Extract the (x, y) coordinate from the center of the cell holding the provided text.  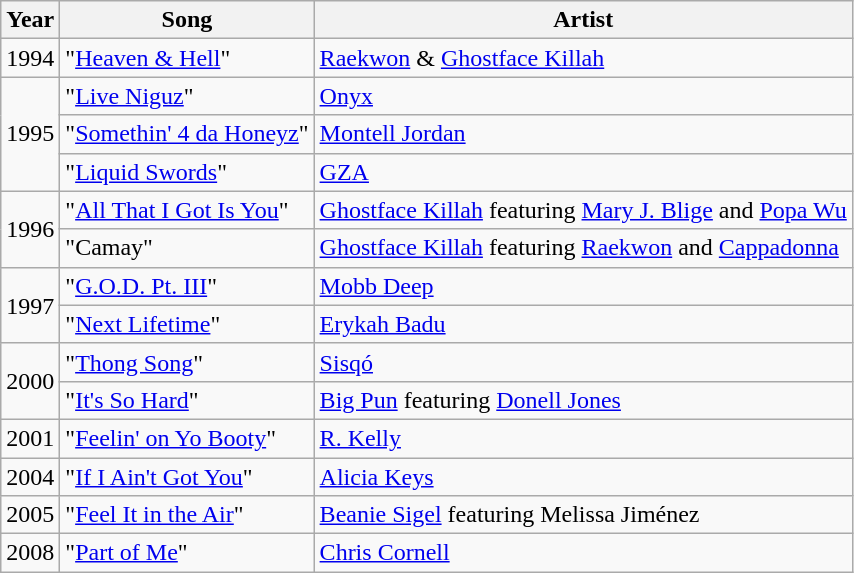
Artist (583, 20)
1994 (30, 58)
"It's So Hard" (187, 400)
"G.O.D. Pt. III" (187, 286)
Alicia Keys (583, 477)
GZA (583, 172)
"Camay" (187, 248)
Big Pun featuring Donell Jones (583, 400)
"All That I Got Is You" (187, 210)
Beanie Sigel featuring Melissa Jiménez (583, 515)
"Liquid Swords" (187, 172)
"Somethin' 4 da Honeyz" (187, 134)
"Feel It in the Air" (187, 515)
"Heaven & Hell" (187, 58)
"Feelin' on Yo Booty" (187, 438)
R. Kelly (583, 438)
"Next Lifetime" (187, 324)
Raekwon & Ghostface Killah (583, 58)
Sisqó (583, 362)
"Part of Me" (187, 553)
Ghostface Killah featuring Raekwon and Cappadonna (583, 248)
2004 (30, 477)
Song (187, 20)
Erykah Badu (583, 324)
"Thong Song" (187, 362)
"Live Niguz" (187, 96)
Ghostface Killah featuring Mary J. Blige and Popa Wu (583, 210)
1995 (30, 134)
2008 (30, 553)
2000 (30, 381)
2001 (30, 438)
1996 (30, 229)
Montell Jordan (583, 134)
2005 (30, 515)
Onyx (583, 96)
Mobb Deep (583, 286)
1997 (30, 305)
"If I Ain't Got You" (187, 477)
Chris Cornell (583, 553)
Year (30, 20)
